Pinpoint the cell where the given text exists, returning its [x, y] midpoint coordinate. 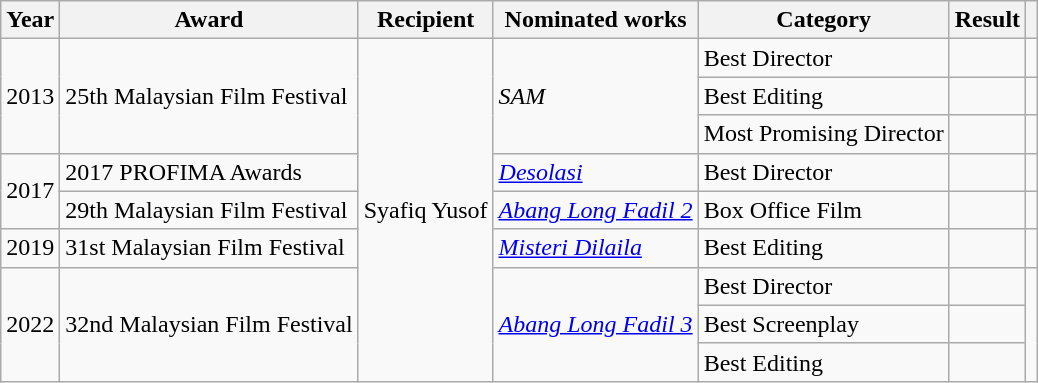
Abang Long Fadil 3 [596, 324]
31st Malaysian Film Festival [209, 248]
Desolasi [596, 172]
2022 [30, 324]
Best Screenplay [824, 324]
Year [30, 20]
Abang Long Fadil 2 [596, 210]
Misteri Dilaila [596, 248]
Award [209, 20]
2017 PROFIMA Awards [209, 172]
Syafiq Yusof [426, 210]
SAM [596, 96]
2017 [30, 191]
Result [987, 20]
2013 [30, 96]
29th Malaysian Film Festival [209, 210]
Recipient [426, 20]
Most Promising Director [824, 134]
Nominated works [596, 20]
Category [824, 20]
32nd Malaysian Film Festival [209, 324]
25th Malaysian Film Festival [209, 96]
2019 [30, 248]
Box Office Film [824, 210]
